Return the [X, Y] coordinate for the center point of the cell that contains the specified text.  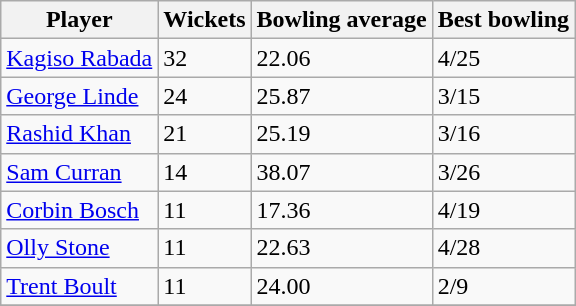
4/25 [503, 58]
Sam Curran [80, 172]
24.00 [342, 286]
3/15 [503, 96]
25.19 [342, 134]
George Linde [80, 96]
21 [204, 134]
Trent Boult [80, 286]
Olly Stone [80, 248]
14 [204, 172]
2/9 [503, 286]
Bowling average [342, 20]
22.06 [342, 58]
24 [204, 96]
3/26 [503, 172]
4/28 [503, 248]
Player [80, 20]
38.07 [342, 172]
22.63 [342, 248]
3/16 [503, 134]
Wickets [204, 20]
Best bowling [503, 20]
25.87 [342, 96]
Rashid Khan [80, 134]
32 [204, 58]
17.36 [342, 210]
Corbin Bosch [80, 210]
4/19 [503, 210]
Kagiso Rabada [80, 58]
